For the text-containing cell, return its midpoint in (X, Y) coordinate format. 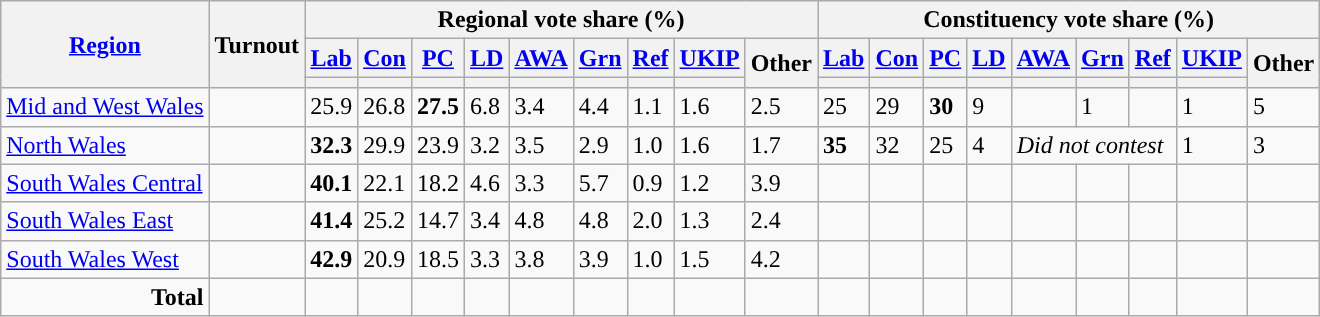
2.9 (600, 145)
North Wales (105, 145)
3.5 (541, 145)
Regional vote share (%) (562, 20)
18.2 (438, 183)
2.0 (650, 221)
3.8 (541, 259)
6.8 (486, 107)
40.1 (332, 183)
Turnout (257, 44)
5.7 (600, 183)
25.9 (332, 107)
18.5 (438, 259)
South Wales West (105, 259)
4.6 (486, 183)
30 (946, 107)
0.9 (650, 183)
9 (989, 107)
4 (989, 145)
Total (105, 297)
South Wales Central (105, 183)
26.8 (385, 107)
1.2 (710, 183)
5 (1283, 107)
32 (897, 145)
Did not contest (1094, 145)
1.3 (710, 221)
4.2 (781, 259)
25.2 (385, 221)
3.2 (486, 145)
Region (105, 44)
41.4 (332, 221)
14.7 (438, 221)
South Wales East (105, 221)
23.9 (438, 145)
42.9 (332, 259)
22.1 (385, 183)
27.5 (438, 107)
Constituency vote share (%) (1069, 20)
32.3 (332, 145)
1.5 (710, 259)
2.5 (781, 107)
29 (897, 107)
2.4 (781, 221)
35 (844, 145)
4.4 (600, 107)
20.9 (385, 259)
29.9 (385, 145)
3 (1283, 145)
1.7 (781, 145)
Mid and West Wales (105, 107)
1.1 (650, 107)
